Return the [X, Y] coordinate for the center point of the cell that contains the specified text.  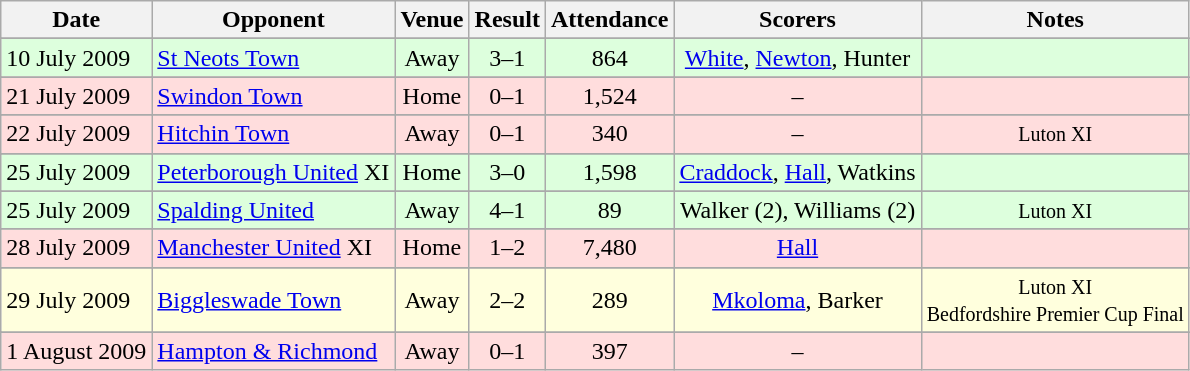
22 July 2009 [76, 134]
7,480 [609, 248]
Peterborough United XI [274, 172]
1,524 [609, 96]
Manchester United XI [274, 248]
340 [609, 134]
4–1 [507, 210]
2–2 [507, 300]
89 [609, 210]
Walker (2), Williams (2) [798, 210]
3–0 [507, 172]
29 July 2009 [76, 300]
1–2 [507, 248]
10 July 2009 [76, 58]
Date [76, 20]
21 July 2009 [76, 96]
Swindon Town [274, 96]
Hampton & Richmond [274, 351]
Hall [798, 248]
289 [609, 300]
White, Newton, Hunter [798, 58]
864 [609, 58]
3–1 [507, 58]
Biggleswade Town [274, 300]
1 August 2009 [76, 351]
Notes [1055, 20]
28 July 2009 [76, 248]
Spalding United [274, 210]
1,598 [609, 172]
Attendance [609, 20]
St Neots Town [274, 58]
Scorers [798, 20]
397 [609, 351]
Mkoloma, Barker [798, 300]
Opponent [274, 20]
Hitchin Town [274, 134]
Result [507, 20]
Luton XI Bedfordshire Premier Cup Final [1055, 300]
Craddock, Hall, Watkins [798, 172]
Venue [432, 20]
